From the cell containing the given text, extract its center point as [X, Y] coordinate. 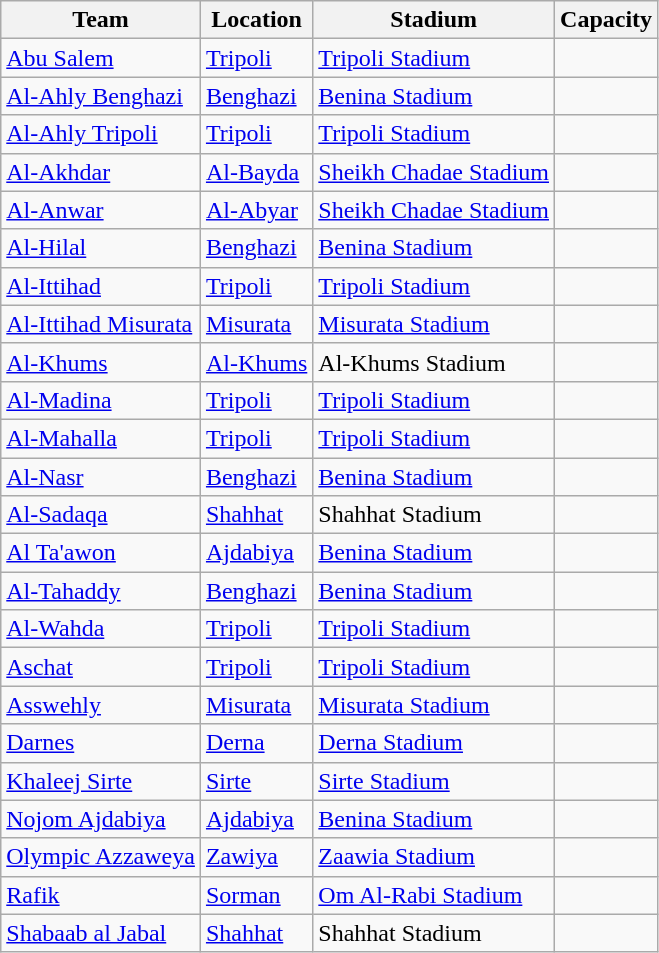
Al Ta'awon [101, 553]
Al-Mahalla [101, 438]
Zaawia Stadium [434, 857]
Team [101, 20]
Asswehly [101, 705]
Sirte Stadium [434, 781]
Al-Khums Stadium [434, 362]
Al-Akhdar [101, 172]
Al-Ahly Benghazi [101, 96]
Capacity [606, 20]
Al-Wahda [101, 629]
Zawiya [256, 857]
Shabaab al Jabal [101, 933]
Darnes [101, 743]
Al-Madina [101, 400]
Al-Bayda [256, 172]
Al-Abyar [256, 210]
Al-Sadaqa [101, 515]
Al-Ahly Tripoli [101, 134]
Location [256, 20]
Nojom Ajdabiya [101, 819]
Sorman [256, 895]
Al-Tahaddy [101, 591]
Om Al-Rabi Stadium [434, 895]
Al-Anwar [101, 210]
Derna Stadium [434, 743]
Aschat [101, 667]
Stadium [434, 20]
Sirte [256, 781]
Derna [256, 743]
Rafik [101, 895]
Abu Salem [101, 58]
Khaleej Sirte [101, 781]
Al-Ittihad Misurata [101, 324]
Al-Hilal [101, 248]
Al-Ittihad [101, 286]
Al-Nasr [101, 477]
Olympic Azzaweya [101, 857]
